Extract the (X, Y) coordinate from the center of the cell holding the provided text.  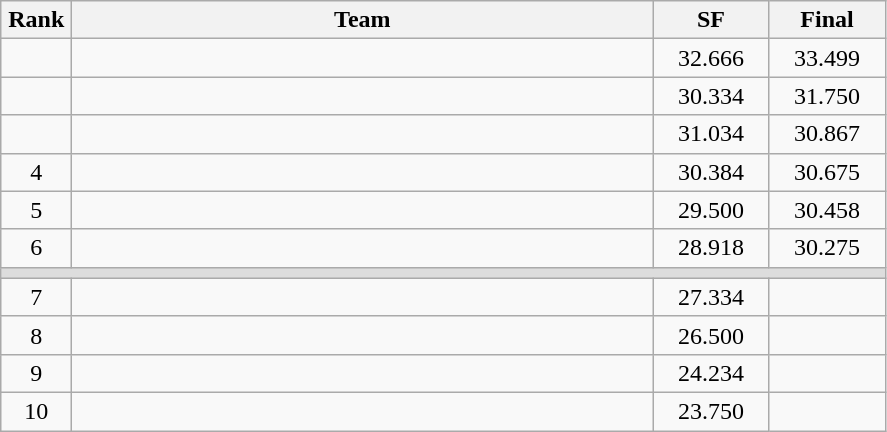
32.666 (711, 58)
30.334 (711, 96)
7 (36, 297)
5 (36, 210)
24.234 (711, 373)
30.675 (827, 172)
10 (36, 411)
SF (711, 20)
26.500 (711, 335)
31.750 (827, 96)
6 (36, 248)
28.918 (711, 248)
Final (827, 20)
30.275 (827, 248)
30.867 (827, 134)
Rank (36, 20)
31.034 (711, 134)
Team (362, 20)
30.384 (711, 172)
29.500 (711, 210)
27.334 (711, 297)
9 (36, 373)
23.750 (711, 411)
33.499 (827, 58)
30.458 (827, 210)
4 (36, 172)
8 (36, 335)
